For the text-containing cell, return its midpoint in [X, Y] coordinate format. 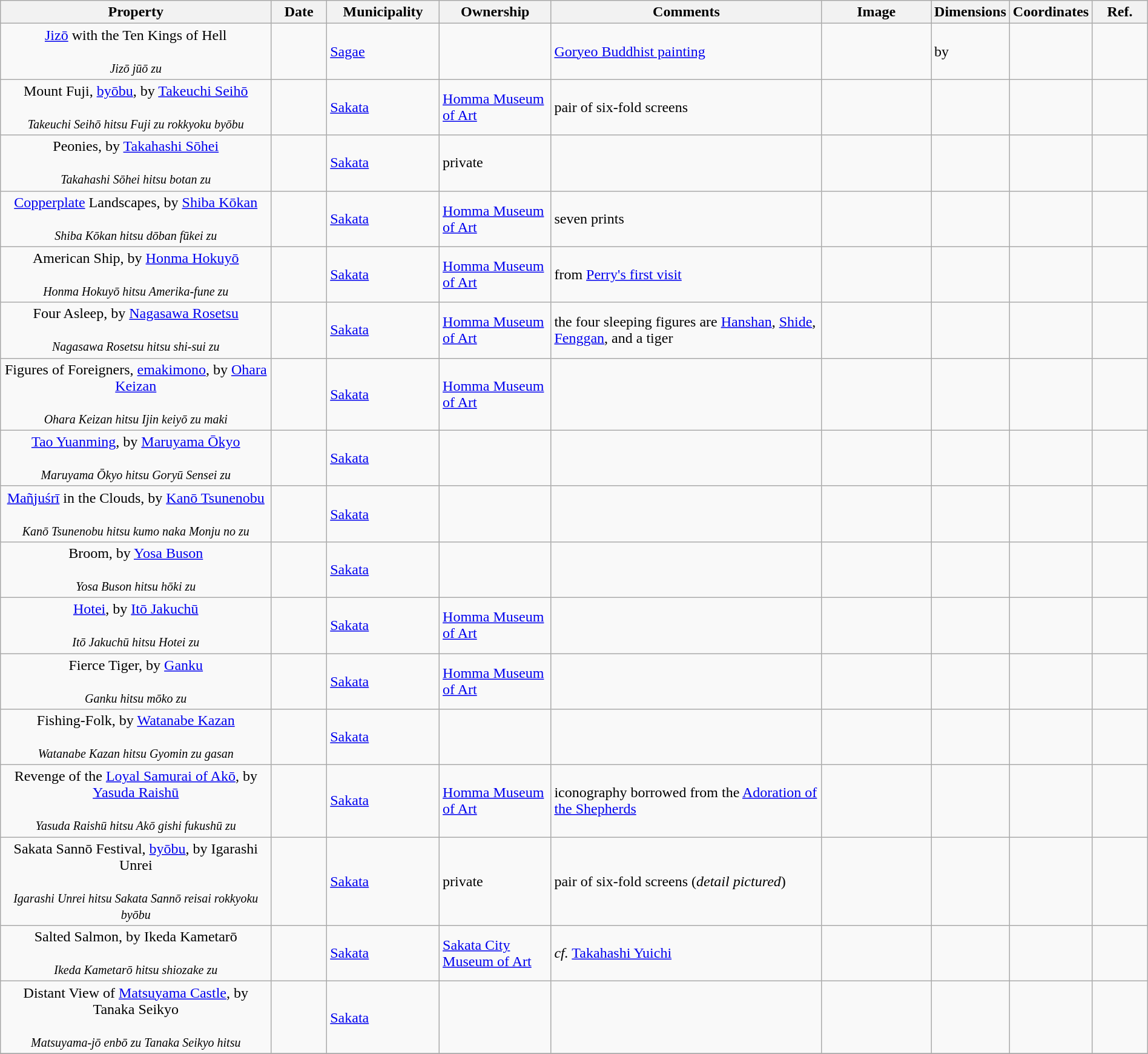
Broom, by Yosa BusonYosa Buson hitsu hōki zu [136, 569]
by [971, 51]
American Ship, by Honma HokuyōHonma Hokuyō hitsu Amerika-fune zu [136, 274]
Mañjuśrī in the Clouds, by Kanō TsunenobuKanō Tsunenobu hitsu kumo naka Monju no zu [136, 514]
Image [877, 12]
Revenge of the Loyal Samurai of Akō, by Yasuda RaishūYasuda Raishū hitsu Akō gishi fukushū zu [136, 801]
Sakata City Museum of Art [495, 953]
cf. Takahashi Yuichi [687, 953]
Peonies, by Takahashi SōheiTakahashi Sōhei hitsu botan zu [136, 163]
Jizō with the Ten Kings of HellJizō jūō zu [136, 51]
Coordinates [1051, 12]
Mount Fuji, byōbu, by Takeuchi SeihōTakeuchi Seihō hitsu Fuji zu rokkyoku byōbu [136, 107]
Distant View of Matsuyama Castle, by Tanaka SeikyoMatsuyama-jō enbō zu Tanaka Seikyo hitsu [136, 1018]
Property [136, 12]
Salted Salmon, by Ikeda KametarōIkeda Kametarō hitsu shiozake zu [136, 953]
Comments [687, 12]
seven prints [687, 219]
Date [299, 12]
Municipality [383, 12]
Tao Yuanming, by Maruyama ŌkyoMaruyama Ōkyo hitsu Goryū Sensei zu [136, 458]
Ownership [495, 12]
from Perry's first visit [687, 274]
Ref. [1120, 12]
iconography borrowed from the Adoration of the Shepherds [687, 801]
Four Asleep, by Nagasawa RosetsuNagasawa Rosetsu hitsu shi-sui zu [136, 330]
Hotei, by Itō JakuchūItō Jakuchū hitsu Hotei zu [136, 625]
Copperplate Landscapes, by Shiba KōkanShiba Kōkan hitsu dōban fūkei zu [136, 219]
Dimensions [971, 12]
Figures of Foreigners, emakimono, by Ohara KeizanOhara Keizan hitsu Ijin keiyō zu maki [136, 394]
Fierce Tiger, by GankuGanku hitsu mōko zu [136, 681]
pair of six-fold screens (detail pictured) [687, 881]
pair of six-fold screens [687, 107]
Sakata Sannō Festival, byōbu, by Igarashi UnreiIgarashi Unrei hitsu Sakata Sannō reisai rokkyoku byōbu [136, 881]
the four sleeping figures are Hanshan, Shide, Fenggan, and a tiger [687, 330]
Fishing-Folk, by Watanabe KazanWatanabe Kazan hitsu Gyomin zu gasan [136, 737]
Sagae [383, 51]
Goryeo Buddhist painting [687, 51]
